Capture the cell that displays the provided text and extract its [x, y] central coordinate. 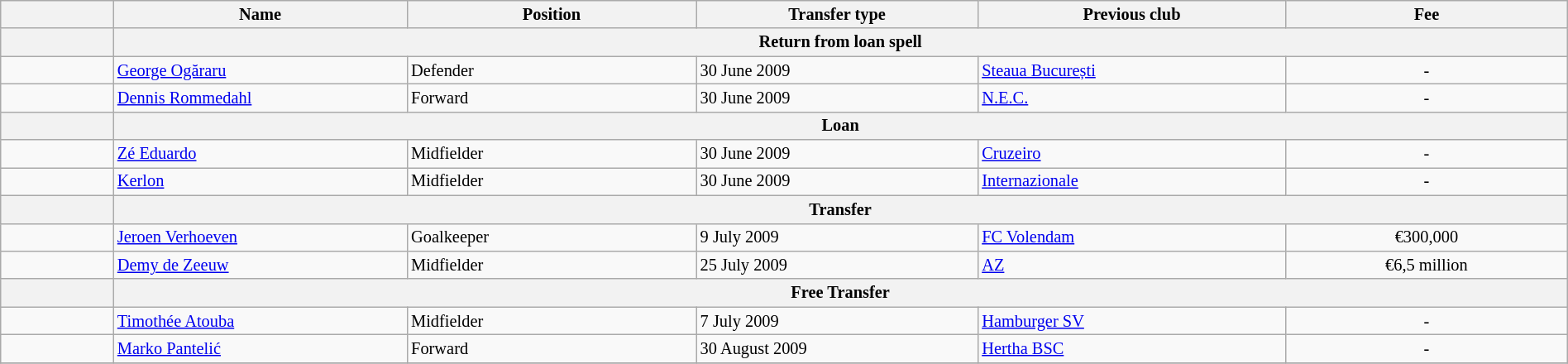
Name [260, 14]
25 July 2009 [837, 265]
FC Volendam [1131, 237]
Steaua București [1131, 70]
AZ [1131, 265]
€300,000 [1427, 237]
Jeroen Verhoeven [260, 237]
Internazionale [1131, 181]
Kerlon [260, 181]
Previous club [1131, 14]
Timothée Atouba [260, 321]
Goalkeeper [552, 237]
Return from loan spell [840, 42]
30 August 2009 [837, 348]
Transfer type [837, 14]
N.E.C. [1131, 98]
Defender [552, 70]
Demy de Zeeuw [260, 265]
Transfer [840, 209]
Dennis Rommedahl [260, 98]
9 July 2009 [837, 237]
Free Transfer [840, 293]
George Ogăraru [260, 70]
Position [552, 14]
7 July 2009 [837, 321]
Cruzeiro [1131, 154]
Loan [840, 126]
Fee [1427, 14]
Hertha BSC [1131, 348]
Zé Eduardo [260, 154]
Hamburger SV [1131, 321]
€6,5 million [1427, 265]
Marko Pantelić [260, 348]
